Return [x, y] of the center of cell containing provided text 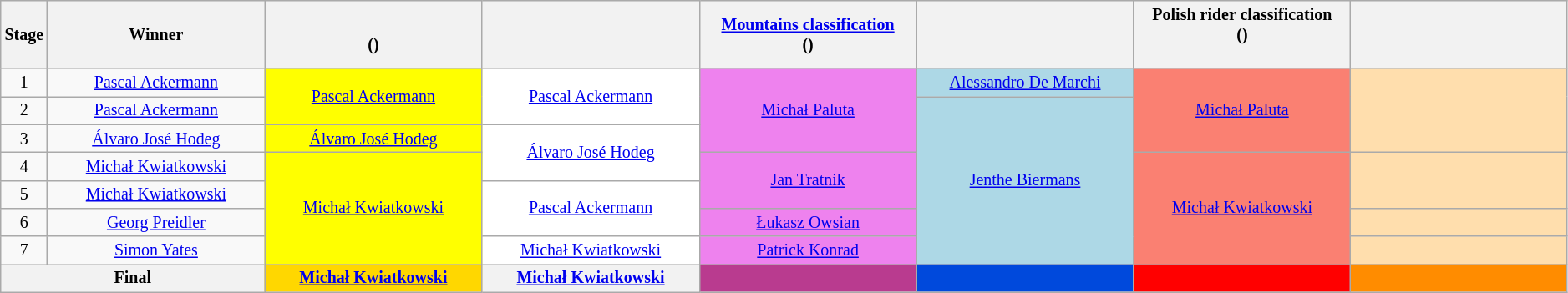
4 [24, 167]
Mountains classification() [808, 35]
Georg Preidler [156, 222]
Alessandro De Marchi [1025, 83]
Patrick Konrad [808, 250]
Jenthe Biermans [1025, 180]
3 [24, 139]
Simon Yates [156, 250]
Final [133, 279]
7 [24, 250]
2 [24, 110]
6 [24, 222]
() [373, 35]
1 [24, 83]
Stage [24, 35]
Winner [156, 35]
Jan Tratnik [808, 180]
Łukasz Owsian [808, 222]
5 [24, 194]
Polish rider classification() [1242, 35]
